From the cell containing the given text, extract its center point as (X, Y) coordinate. 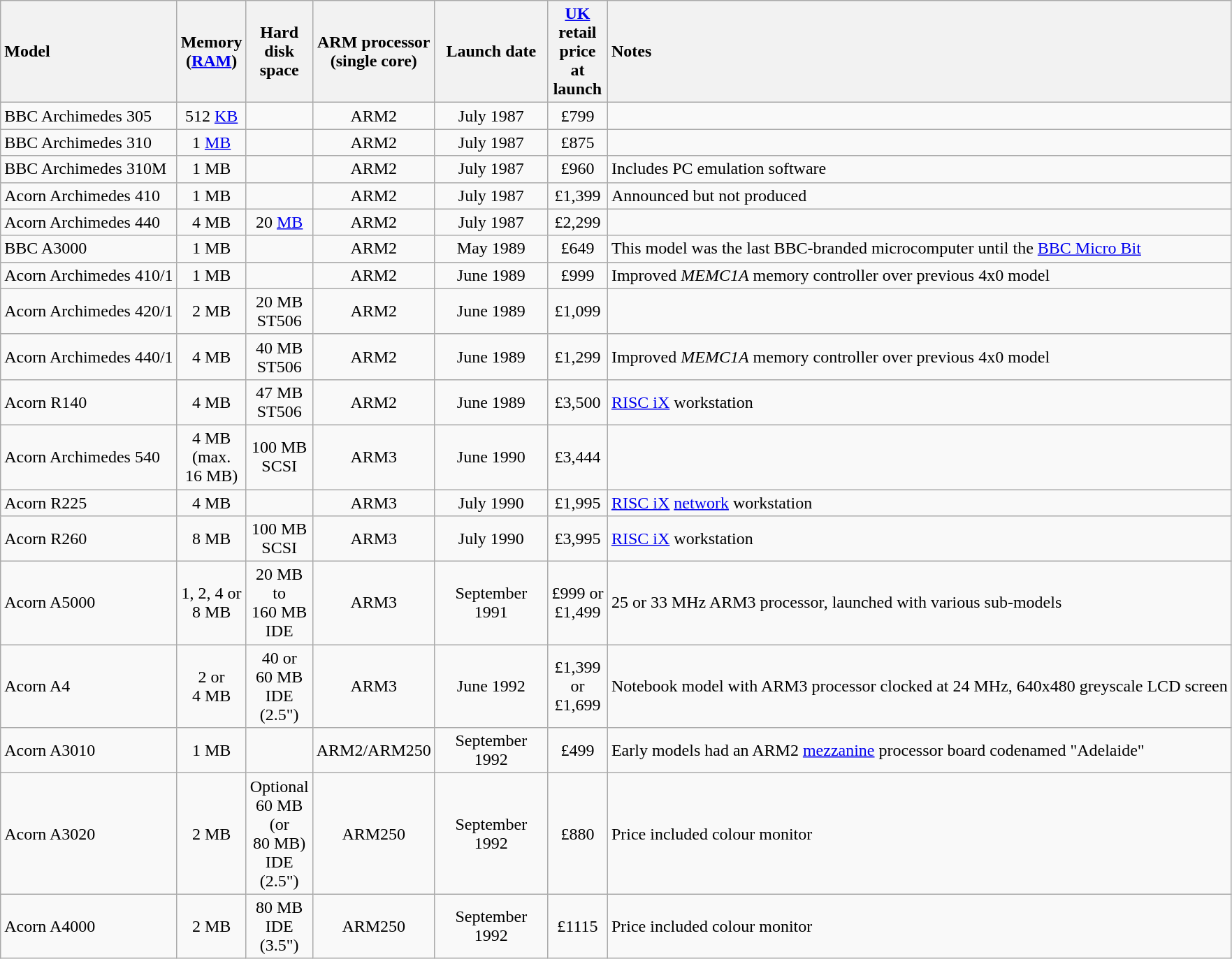
UK retail price at launch (577, 52)
Acorn Archimedes 420/1 (89, 312)
Includes PC emulation software (920, 169)
£1,299 (577, 356)
1, 2, 4 or 8 MB (211, 603)
£999 or £1,499 (577, 603)
£499 (577, 750)
4 MB (max. 16 MB) (211, 457)
20 MB (280, 222)
Hard disk space (280, 52)
47 MB ST506 (280, 402)
BBC A3000 (89, 249)
40 or 60 MB IDE (2.5") (280, 686)
£3,500 (577, 402)
BBC Archimedes 305 (89, 116)
June 1992 (491, 686)
80 MB IDE (3.5") (280, 926)
Acorn A3010 (89, 750)
Acorn A3020 (89, 834)
£1,995 (577, 502)
Notes (920, 52)
8 MB (211, 539)
2 or 4 MB (211, 686)
25 or 33 MHz ARM3 processor, launched with various sub-models (920, 603)
Announced but not produced (920, 196)
£649 (577, 249)
£1,099 (577, 312)
20 MB ST506 (280, 312)
Acorn R140 (89, 402)
512 KB (211, 116)
£1,399 or £1,699 (577, 686)
ARM2/ARM250 (373, 750)
20 MB to 160 MB IDE (280, 603)
Acorn Archimedes 440/1 (89, 356)
Acorn Archimedes 410 (89, 196)
Acorn Archimedes 540 (89, 457)
Model (89, 52)
Acorn R225 (89, 502)
Early models had an ARM2 mezzanine processor board codenamed "Adelaide" (920, 750)
Acorn A4 (89, 686)
£999 (577, 275)
Memory (RAM) (211, 52)
Acorn A4000 (89, 926)
£960 (577, 169)
£3,444 (577, 457)
£875 (577, 142)
RISC iX network workstation (920, 502)
£799 (577, 116)
Acorn A5000 (89, 603)
£2,299 (577, 222)
ARM processor (single core) (373, 52)
September 1991 (491, 603)
BBC Archimedes 310M (89, 169)
Acorn Archimedes 440 (89, 222)
£3,995 (577, 539)
Launch date (491, 52)
£1,399 (577, 196)
Notebook model with ARM3 processor clocked at 24 MHz, 640x480 greyscale LCD screen (920, 686)
£1115 (577, 926)
This model was the last BBC-branded microcomputer until the BBC Micro Bit (920, 249)
Acorn Archimedes 410/1 (89, 275)
Acorn R260 (89, 539)
June 1990 (491, 457)
BBC Archimedes 310 (89, 142)
May 1989 (491, 249)
£880 (577, 834)
40 MB ST506 (280, 356)
Optional 60 MB (or 80 MB) IDE (2.5") (280, 834)
